Output the (X, Y) coordinate of the center of the cell containing the given text.  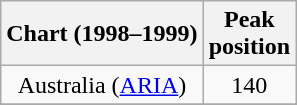
Chart (1998–1999) (102, 34)
Peakposition (249, 34)
Australia (ARIA) (102, 85)
140 (249, 85)
